For the text-containing cell, return its midpoint in (X, Y) coordinate format. 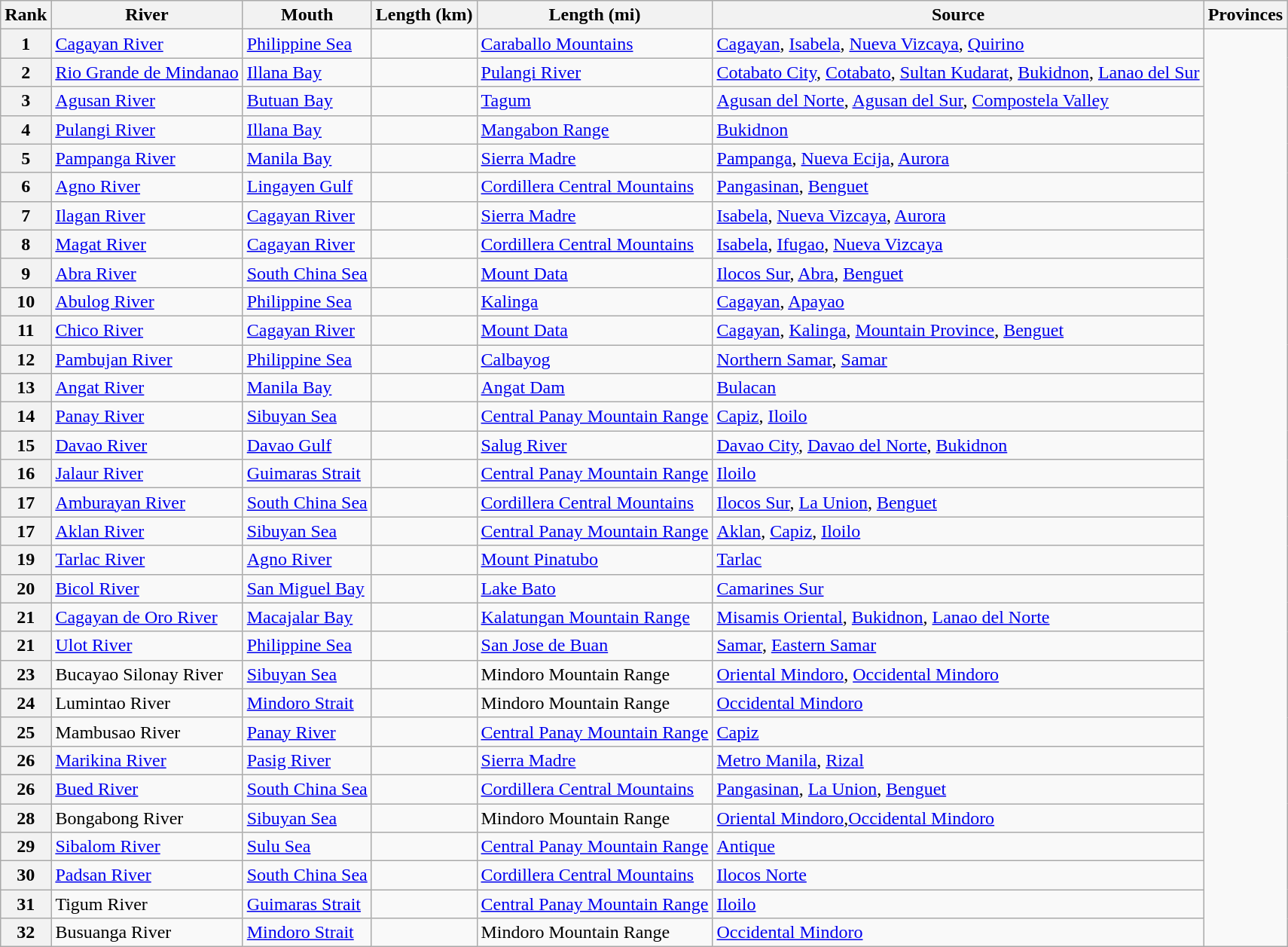
30 (26, 875)
Ulot River (147, 646)
Magat River (147, 244)
Antique (958, 847)
Abulog River (147, 301)
Cagayan, Apayao (958, 301)
San Miguel Bay (307, 588)
Aklan River (147, 531)
Pambujan River (147, 359)
Bulacan (958, 388)
Lake Bato (595, 588)
8 (26, 244)
Abra River (147, 273)
Misamis Oriental, Bukidnon, Lanao del Norte (958, 617)
Pampanga River (147, 158)
Agusan River (147, 101)
San Jose de Buan (595, 646)
Provinces (1246, 15)
Kalatungan Mountain Range (595, 617)
Caraballo Mountains (595, 44)
Amburayan River (147, 503)
Tarlac (958, 560)
Lumintao River (147, 703)
Mangabon Range (595, 130)
Oriental Mindoro,Occidental Mindoro (958, 817)
Tigum River (147, 904)
Butuan Bay (307, 101)
Jalaur River (147, 474)
Salug River (595, 445)
Mambusao River (147, 732)
Ilocos Sur, Abra, Benguet (958, 273)
Ilocos Sur, La Union, Benguet (958, 503)
Aklan, Capiz, Iloilo (958, 531)
3 (26, 101)
Ilagan River (147, 215)
Cagayan de Oro River (147, 617)
Cagayan, Kalinga, Mountain Province, Benguet (958, 330)
Cagayan, Isabela, Nueva Vizcaya, Quirino (958, 44)
13 (26, 388)
11 (26, 330)
Macajalar Bay (307, 617)
25 (26, 732)
Busuanga River (147, 933)
Tarlac River (147, 560)
Angat River (147, 388)
16 (26, 474)
Ilocos Norte (958, 875)
River (147, 15)
Padsan River (147, 875)
Marikina River (147, 760)
Davao Gulf (307, 445)
Bued River (147, 789)
Pampanga, Nueva Ecija, Aurora (958, 158)
Capiz, Iloilo (958, 417)
6 (26, 187)
Davao City, Davao del Norte, Bukidnon (958, 445)
Chico River (147, 330)
Calbayog (595, 359)
Sibalom River (147, 847)
Pangasinan, La Union, Benguet (958, 789)
24 (26, 703)
Mouth (307, 15)
Cotabato City, Cotabato, Sultan Kudarat, Bukidnon, Lanao del Sur (958, 72)
12 (26, 359)
5 (26, 158)
4 (26, 130)
Bukidnon (958, 130)
Northern Samar, Samar (958, 359)
Mount Pinatubo (595, 560)
Metro Manila, Rizal (958, 760)
1 (26, 44)
Tagum (595, 101)
Rank (26, 15)
Isabela, Nueva Vizcaya, Aurora (958, 215)
Kalinga (595, 301)
14 (26, 417)
31 (26, 904)
Bicol River (147, 588)
Length (mi) (595, 15)
Samar, Eastern Samar (958, 646)
Source (958, 15)
Capiz (958, 732)
Pangasinan, Benguet (958, 187)
32 (26, 933)
Camarines Sur (958, 588)
Pasig River (307, 760)
2 (26, 72)
20 (26, 588)
Length (km) (424, 15)
Davao River (147, 445)
15 (26, 445)
29 (26, 847)
28 (26, 817)
Bongabong River (147, 817)
Lingayen Gulf (307, 187)
Angat Dam (595, 388)
7 (26, 215)
9 (26, 273)
Bucayao Silonay River (147, 674)
Sulu Sea (307, 847)
23 (26, 674)
10 (26, 301)
Agusan del Norte, Agusan del Sur, Compostela Valley (958, 101)
Oriental Mindoro, Occidental Mindoro (958, 674)
Isabela, Ifugao, Nueva Vizcaya (958, 244)
Rio Grande de Mindanao (147, 72)
19 (26, 560)
